Find where the given text appears and provide that cell's center as (X, Y) coordinate. 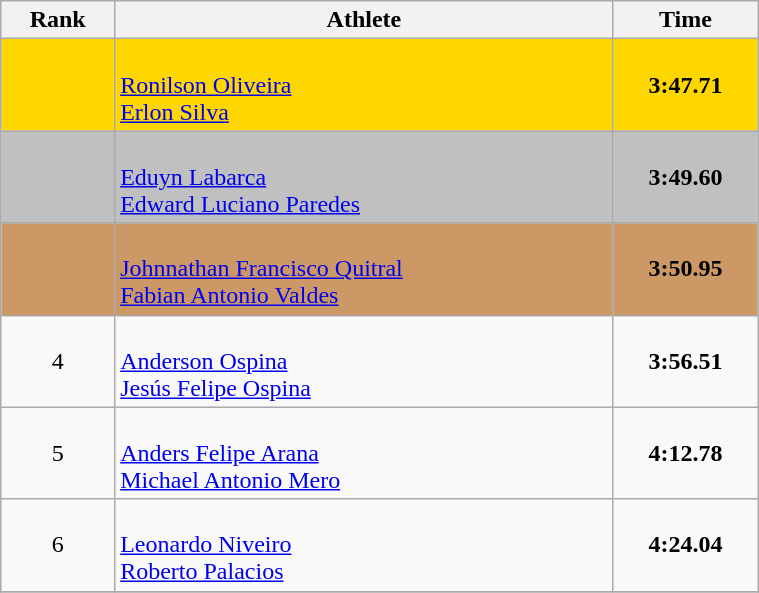
3:56.51 (685, 361)
Leonardo NiveiroRoberto Palacios (364, 545)
Rank (58, 20)
Ronilson OliveiraErlon Silva (364, 85)
3:47.71 (685, 85)
3:50.95 (685, 269)
Athlete (364, 20)
4:24.04 (685, 545)
Time (685, 20)
Johnnathan Francisco QuitralFabian Antonio Valdes (364, 269)
4 (58, 361)
Anders Felipe AranaMichael Antonio Mero (364, 453)
5 (58, 453)
4:12.78 (685, 453)
3:49.60 (685, 177)
Eduyn LabarcaEdward Luciano Paredes (364, 177)
6 (58, 545)
Anderson OspinaJesús Felipe Ospina (364, 361)
